Detect which cell encompasses the target text, then output its (X, Y) center coordinate. 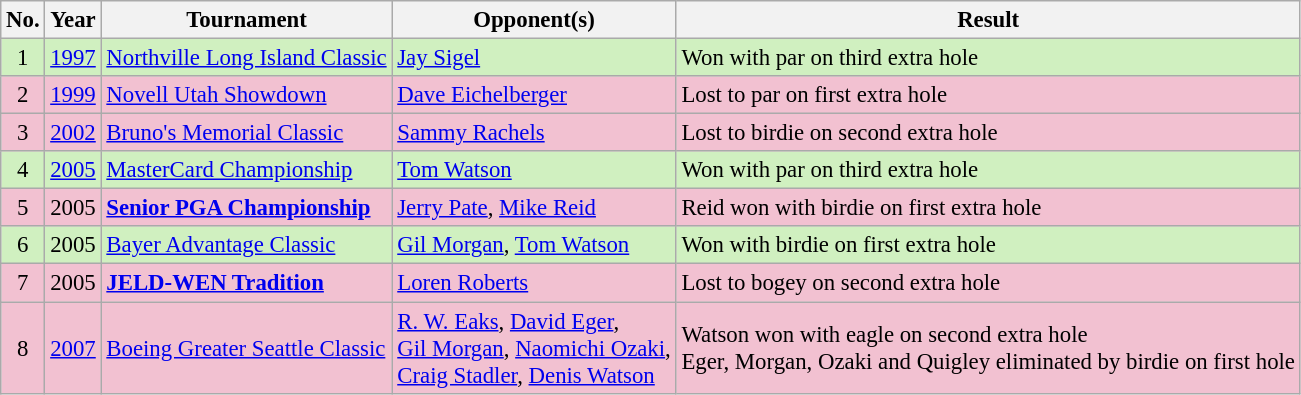
Opponent(s) (534, 20)
4 (23, 170)
Loren Roberts (534, 283)
Sammy Rachels (534, 133)
Gil Morgan, Tom Watson (534, 245)
5 (23, 208)
Tournament (246, 20)
2007 (73, 348)
Dave Eichelberger (534, 95)
JELD-WEN Tradition (246, 283)
1 (23, 58)
R. W. Eaks, David Eger, Gil Morgan, Naomichi Ozaki, Craig Stadler, Denis Watson (534, 348)
8 (23, 348)
MasterCard Championship (246, 170)
Watson won with eagle on second extra holeEger, Morgan, Ozaki and Quigley eliminated by birdie on first hole (988, 348)
Tom Watson (534, 170)
2 (23, 95)
Northville Long Island Classic (246, 58)
Novell Utah Showdown (246, 95)
2002 (73, 133)
6 (23, 245)
Bayer Advantage Classic (246, 245)
Bruno's Memorial Classic (246, 133)
Jay Sigel (534, 58)
Jerry Pate, Mike Reid (534, 208)
Lost to bogey on second extra hole (988, 283)
Boeing Greater Seattle Classic (246, 348)
1999 (73, 95)
Lost to birdie on second extra hole (988, 133)
3 (23, 133)
Reid won with birdie on first extra hole (988, 208)
No. (23, 20)
Result (988, 20)
1997 (73, 58)
Won with birdie on first extra hole (988, 245)
Senior PGA Championship (246, 208)
Lost to par on first extra hole (988, 95)
Year (73, 20)
7 (23, 283)
